For the text-containing cell, return its midpoint in (x, y) coordinate format. 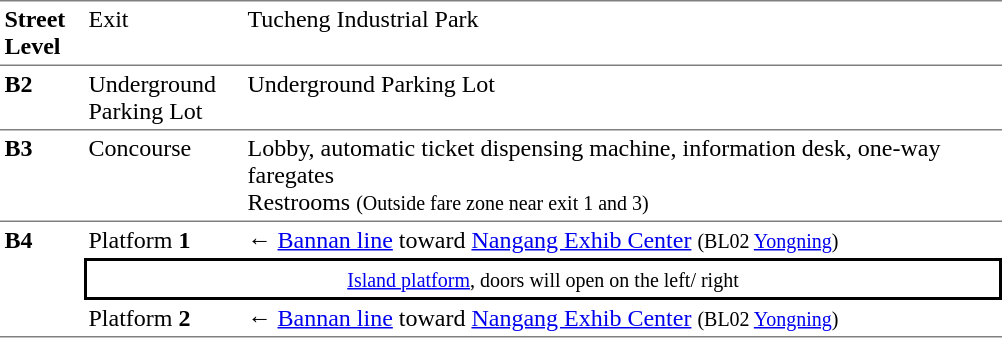
Lobby, automatic ticket dispensing machine, information desk, one-way faregatesRestrooms (Outside fare zone near exit 1 and 3) (622, 176)
B3 (42, 176)
B2 (42, 98)
Street Level (42, 33)
Platform 1 (164, 240)
Tucheng Industrial Park (622, 33)
Concourse (164, 176)
Island platform, doors will open on the left/ right (543, 279)
B4 (42, 280)
Platform 2 (164, 319)
Exit (164, 33)
